Return (x, y) of the center of cell containing provided text 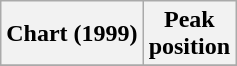
Peakposition (189, 34)
Chart (1999) (72, 34)
